Detect which cell encompasses the target text, then output its [x, y] center coordinate. 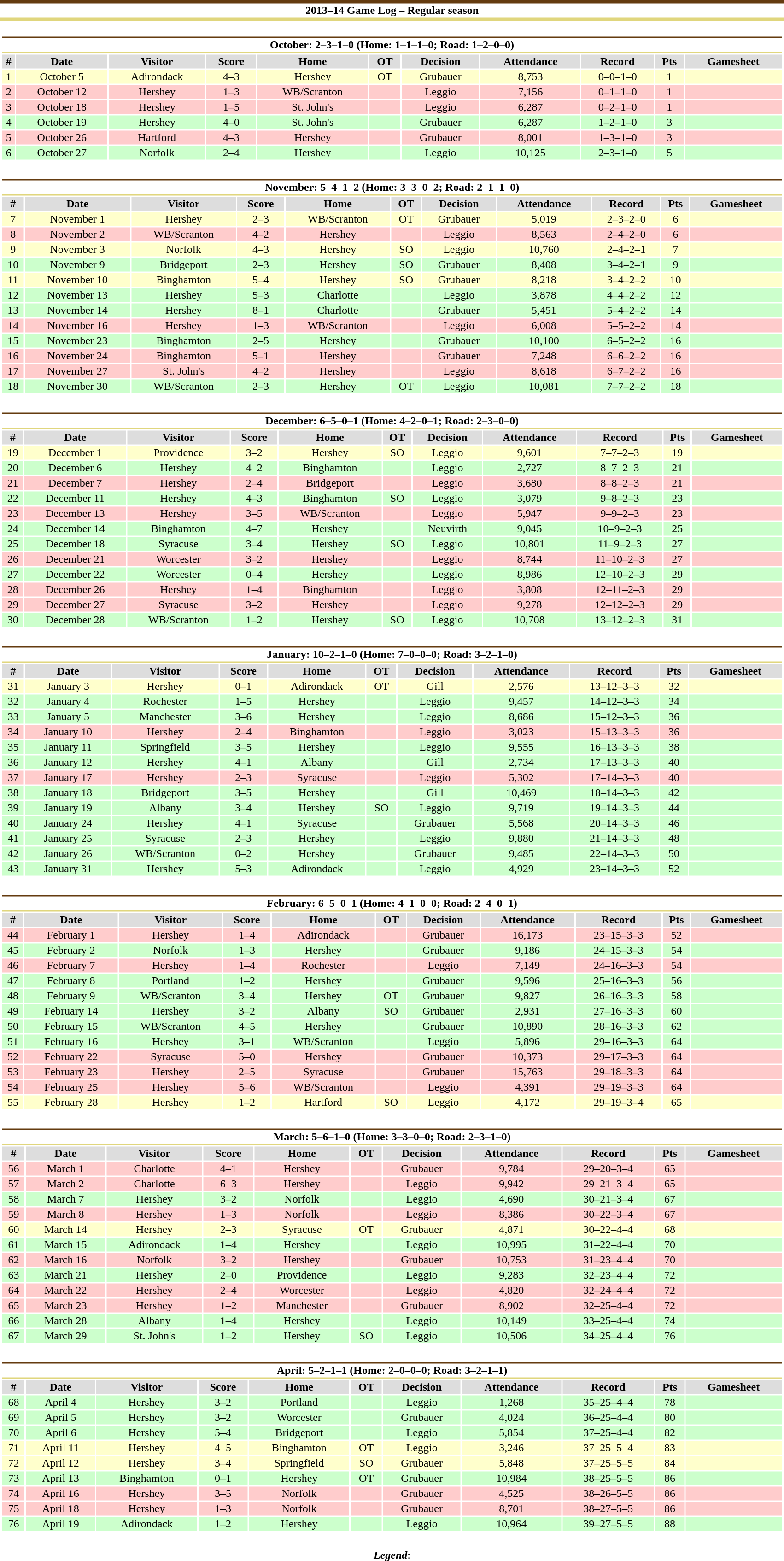
3,079 [530, 498]
84 [670, 1463]
4–7 [254, 528]
April 16 [61, 1493]
8–1 [261, 310]
28–16–3–3 [618, 1026]
5,019 [544, 219]
30–22–3–4 [608, 1214]
16–13–3–3 [614, 747]
February 15 [71, 1026]
November 24 [77, 356]
10,801 [530, 544]
10–9–2–3 [620, 528]
February 16 [71, 1042]
2–3–2–0 [626, 219]
11–9–2–3 [620, 544]
October 19 [62, 122]
9,186 [527, 951]
29–19–3–4 [618, 1103]
March 8 [65, 1214]
6–5–2–2 [626, 340]
10,149 [511, 1321]
April 4 [61, 1402]
5–1 [261, 356]
December 6 [75, 468]
October 26 [62, 138]
0–2 [243, 854]
April 18 [61, 1509]
4,871 [511, 1230]
November 30 [77, 387]
51 [13, 1042]
3–4–2–1 [626, 265]
15–13–3–3 [614, 732]
13–12–2–3 [620, 620]
Neuvirth [448, 528]
April 12 [61, 1463]
6–7–2–2 [626, 371]
20 [13, 468]
82 [670, 1432]
7,149 [527, 965]
February 2 [71, 951]
8–8–2–3 [620, 483]
4,690 [511, 1199]
10,100 [544, 340]
63 [13, 1275]
November 10 [77, 280]
12–10–2–3 [620, 575]
March 16 [65, 1260]
29–18–3–3 [618, 1072]
7–7–2–2 [626, 387]
17–13–3–3 [614, 763]
0–2–1–0 [618, 107]
9,045 [530, 528]
8,618 [544, 371]
October: 2–3–1–0 (Home: 1–1–1–0; Road: 1–2–0–0) [392, 45]
9,827 [527, 996]
December 18 [75, 544]
30–21–3–4 [608, 1199]
October 5 [62, 77]
32–24–4–4 [608, 1291]
5,848 [511, 1463]
38–26–5–5 [608, 1493]
April 13 [61, 1479]
6,008 [544, 326]
December 22 [75, 575]
8,753 [530, 77]
5–4–2–2 [626, 310]
34–25–4–4 [608, 1336]
20–14–3–3 [614, 823]
11–10–2–3 [620, 559]
8,408 [544, 265]
10,708 [530, 620]
January 25 [68, 838]
February 1 [71, 935]
5–6 [247, 1087]
November 16 [77, 326]
December: 6–5–0–1 (Home: 4–2–0–1; Road: 2–3–0–0) [392, 421]
17 [13, 371]
April 5 [61, 1418]
January 31 [68, 869]
69 [13, 1418]
9,283 [511, 1275]
February 23 [71, 1072]
January 3 [68, 686]
4 [8, 122]
28 [13, 589]
4,391 [527, 1087]
27–16–3–3 [618, 1011]
2013–14 Game Log – Regular season [392, 10]
73 [13, 1479]
April 19 [61, 1524]
January 5 [68, 716]
8,744 [530, 559]
January 24 [68, 823]
10,890 [527, 1026]
December 11 [75, 498]
10,995 [511, 1244]
1–3–1–0 [618, 138]
10,373 [527, 1056]
38–25–5–5 [608, 1479]
17–14–3–3 [614, 777]
32–23–4–4 [608, 1275]
38–27–5–5 [608, 1509]
February 22 [71, 1056]
December 14 [75, 528]
57 [13, 1184]
25–16–3–3 [618, 981]
24–15–3–3 [618, 951]
0–0–1–0 [618, 77]
March 1 [65, 1169]
71 [13, 1448]
26 [13, 559]
9,596 [527, 981]
April: 5–2–1–1 (Home: 2–0–0–0; Road: 3–2–1–1) [392, 1370]
41 [13, 838]
10,469 [521, 793]
8,902 [511, 1305]
January 4 [68, 702]
January 18 [68, 793]
29–20–3–4 [608, 1169]
47 [13, 981]
5–0 [247, 1056]
4,172 [527, 1103]
2,576 [521, 686]
October 12 [62, 92]
March 28 [65, 1321]
March 2 [65, 1184]
February 9 [71, 996]
37–25–5–5 [608, 1463]
3–1 [247, 1042]
March 7 [65, 1199]
December 28 [75, 620]
18–14–3–3 [614, 793]
8,701 [511, 1509]
9,485 [521, 854]
10,760 [544, 249]
4,024 [511, 1418]
November 1 [77, 219]
March 29 [65, 1336]
10,984 [511, 1479]
January 17 [68, 777]
3–6 [243, 716]
8,386 [511, 1214]
March 14 [65, 1230]
30 [13, 620]
9,278 [530, 605]
8,218 [544, 280]
10,753 [511, 1260]
January 19 [68, 808]
66 [13, 1321]
29–19–3–3 [618, 1087]
15–12–3–3 [614, 716]
23–15–3–3 [618, 935]
February 25 [71, 1087]
2–0 [228, 1275]
5–5–2–2 [626, 326]
November 13 [77, 295]
8 [13, 235]
9,457 [521, 702]
2–3–1–0 [618, 153]
8,563 [544, 235]
4–4–2–2 [626, 295]
13 [13, 310]
March: 5–6–1–0 (Home: 3–3–0–0; Road: 2–3–1–0) [392, 1137]
November 23 [77, 340]
19–14–3–3 [614, 808]
3,246 [511, 1448]
5,854 [511, 1432]
9,784 [511, 1169]
5,568 [521, 823]
March 23 [65, 1305]
5,896 [527, 1042]
5,947 [530, 514]
15,763 [527, 1072]
2 [8, 92]
January 11 [68, 747]
8,986 [530, 575]
1–2–1–0 [618, 122]
33–25–4–4 [608, 1321]
11 [13, 280]
March 15 [65, 1244]
29–16–3–3 [618, 1042]
9,880 [521, 838]
November 9 [77, 265]
39–27–5–5 [608, 1524]
January 10 [68, 732]
February 14 [71, 1011]
37 [13, 777]
3,680 [530, 483]
0–1–1–0 [618, 92]
9,942 [511, 1184]
36–25–4–4 [608, 1418]
6–6–2–2 [626, 356]
November 3 [77, 249]
October 27 [62, 153]
February 7 [71, 965]
4,929 [521, 869]
December 21 [75, 559]
35–25–4–4 [608, 1402]
April 6 [61, 1432]
2,734 [521, 763]
November 14 [77, 310]
7,156 [530, 92]
24 [13, 528]
29–17–3–3 [618, 1056]
24–16–3–3 [618, 965]
88 [670, 1524]
53 [13, 1072]
15 [13, 340]
7–7–2–3 [620, 453]
22–14–3–3 [614, 854]
49 [13, 1011]
December 7 [75, 483]
9,601 [530, 453]
November 27 [77, 371]
4–0 [231, 122]
10,081 [544, 387]
5,302 [521, 777]
83 [670, 1448]
55 [13, 1103]
5,451 [544, 310]
November 2 [77, 235]
75 [13, 1509]
23–14–3–3 [614, 869]
3,023 [521, 732]
26–16–3–3 [618, 996]
January 12 [68, 763]
35 [13, 747]
78 [670, 1402]
January 26 [68, 854]
9–9–2–3 [620, 514]
10,964 [511, 1524]
12–12–2–3 [620, 605]
7,248 [544, 356]
March 21 [65, 1275]
February 8 [71, 981]
43 [13, 869]
2–4–2–1 [626, 249]
80 [670, 1418]
31–23–4–4 [608, 1260]
31–22–4–4 [608, 1244]
21–14–3–3 [614, 838]
37–25–4–4 [608, 1432]
3–4–2–2 [626, 280]
April 11 [61, 1448]
4,820 [511, 1291]
March 22 [65, 1291]
February: 6–5–0–1 (Home: 4–1–0–0; Road: 2–4–0–1) [392, 903]
61 [13, 1244]
6–3 [228, 1184]
2–4–2–0 [626, 235]
1,268 [511, 1402]
December 13 [75, 514]
32–25–4–4 [608, 1305]
9,555 [521, 747]
12–11–2–3 [620, 589]
33 [13, 716]
14–12–3–3 [614, 702]
3,808 [530, 589]
45 [13, 951]
January: 10–2–1–0 (Home: 7–0–0–0; Road: 3–2–1–0) [392, 654]
13–12–3–3 [614, 686]
February 28 [71, 1103]
December 27 [75, 605]
10,125 [530, 153]
8,001 [530, 138]
0–4 [254, 575]
30–22–4–4 [608, 1230]
37–25–5–4 [608, 1448]
39 [13, 808]
9–8–2–3 [620, 498]
December 1 [75, 453]
9,719 [521, 808]
4,525 [511, 1493]
8–7–2–3 [620, 468]
22 [13, 498]
2,931 [527, 1011]
16,173 [527, 935]
October 18 [62, 107]
8,686 [521, 716]
59 [13, 1214]
December 26 [75, 589]
10,506 [511, 1336]
2,727 [530, 468]
3,878 [544, 295]
29–21–3–4 [608, 1184]
November: 5–4–1–2 (Home: 3–3–0–2; Road: 2–1–1–0) [392, 187]
